Pinpoint the cell where the given text exists, returning its [x, y] midpoint coordinate. 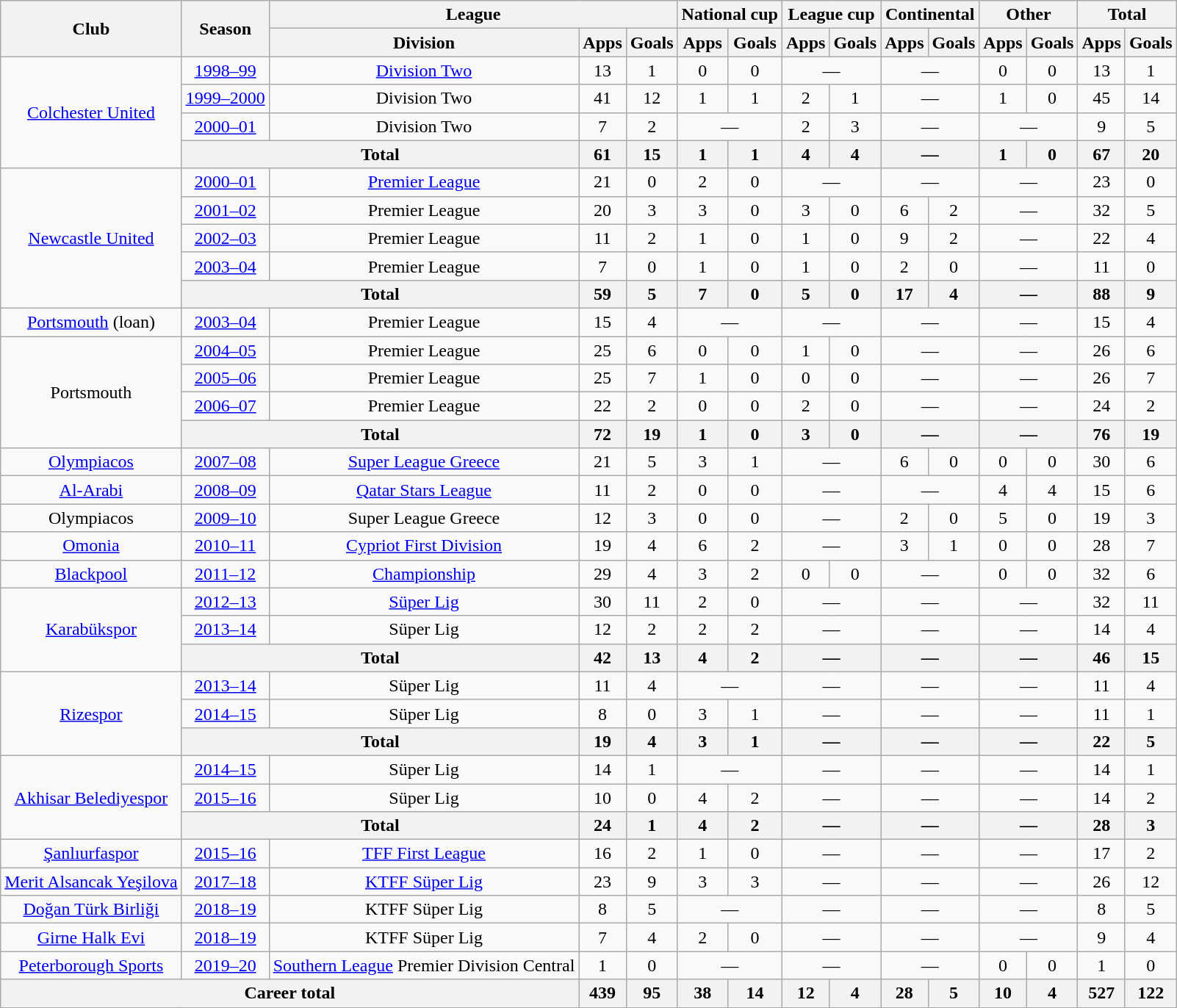
National cup [730, 15]
2011–12 [225, 574]
2019–20 [225, 965]
76 [1101, 434]
Rizespor [91, 713]
Career total [289, 993]
Colchester United [91, 112]
1998–99 [225, 71]
41 [602, 98]
46 [1101, 658]
Karabükspor [91, 630]
95 [652, 993]
League [473, 15]
Merit Alsancak Yeşilova [91, 882]
Portsmouth [91, 392]
59 [602, 294]
Girne Halk Evi [91, 937]
67 [1101, 154]
2002–03 [225, 238]
72 [602, 434]
16 [602, 854]
Season [225, 29]
439 [602, 993]
Qatar Stars League [424, 490]
League cup [831, 15]
88 [1101, 294]
Other [1029, 15]
Division [424, 43]
Newcastle United [91, 238]
2005–06 [225, 378]
Continental [930, 15]
61 [602, 154]
Doğan Türk Birliği [91, 910]
Portsmouth (loan) [91, 322]
Şanlıurfaspor [91, 854]
2009–10 [225, 518]
2010–11 [225, 546]
527 [1101, 993]
2017–18 [225, 882]
Blackpool [91, 574]
45 [1101, 98]
Omonia [91, 546]
2008–09 [225, 490]
Club [91, 29]
2006–07 [225, 406]
Southern League Premier Division Central [424, 965]
Al-Arabi [91, 490]
2004–05 [225, 350]
Cypriot First Division [424, 546]
29 [602, 574]
Akhisar Belediyespor [91, 797]
1999–2000 [225, 98]
42 [602, 658]
38 [702, 993]
Championship [424, 574]
TFF First League [424, 854]
122 [1151, 993]
2001–02 [225, 210]
2012–13 [225, 602]
Peterborough Sports [91, 965]
2007–08 [225, 462]
